Identify which cell holds the provided text, then report its (x, y) central coordinate. 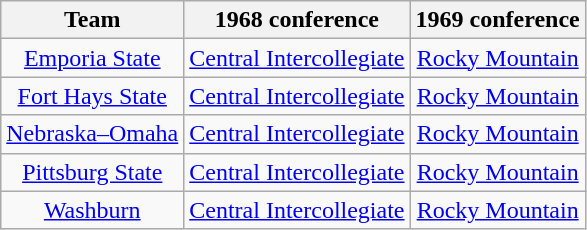
1968 conference (297, 20)
Fort Hays State (92, 96)
Pittsburg State (92, 172)
Washburn (92, 210)
Team (92, 20)
Nebraska–Omaha (92, 134)
1969 conference (498, 20)
Emporia State (92, 58)
